Return the [x, y] coordinate for the center point of the cell that contains the specified text.  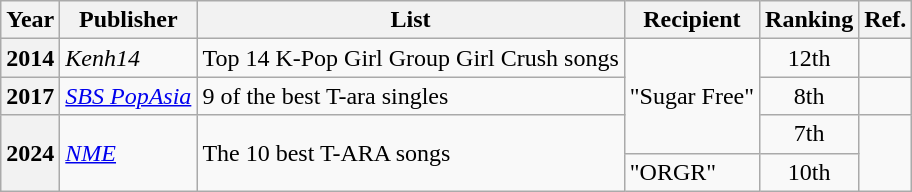
Ref. [886, 20]
Publisher [128, 20]
2017 [30, 96]
8th [810, 96]
List [410, 20]
Recipient [692, 20]
2024 [30, 153]
Top 14 K-Pop Girl Group Girl Crush songs [410, 58]
2014 [30, 58]
Kenh14 [128, 58]
7th [810, 134]
"ORGR" [692, 172]
Year [30, 20]
NME [128, 153]
12th [810, 58]
"Sugar Free" [692, 96]
SBS PopAsia [128, 96]
10th [810, 172]
Ranking [810, 20]
9 of the best T-ara singles [410, 96]
The 10 best T-ARA songs [410, 153]
